Provide the (x, y) coordinate of the cell's center where the given text is located.  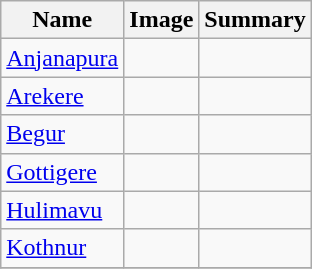
Image (162, 20)
Gottigere (62, 172)
Summary (255, 20)
Name (62, 20)
Anjanapura (62, 58)
Kothnur (62, 248)
Arekere (62, 96)
Hulimavu (62, 210)
Begur (62, 134)
